Return (X, Y) of the center of cell containing provided text 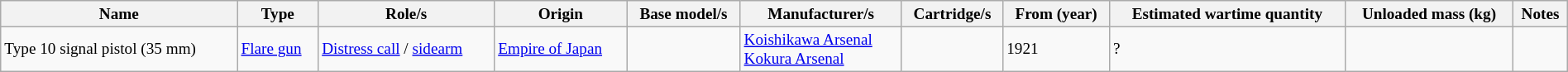
Empire of Japan (561, 49)
Estimated wartime quantity (1227, 14)
1921 (1057, 49)
Base model/s (683, 14)
From (year) (1057, 14)
Notes (1540, 14)
Role/s (407, 14)
Unloaded mass (kg) (1429, 14)
Koishikawa ArsenalKokura Arsenal (820, 49)
Type (278, 14)
Flare gun (278, 49)
Cartridge/s (952, 14)
Manufacturer/s (820, 14)
Name (119, 14)
Origin (561, 14)
Distress call / sidearm (407, 49)
? (1227, 49)
Type 10 signal pistol (35 mm) (119, 49)
